Return the (X, Y) coordinate for the center point of the cell that contains the specified text.  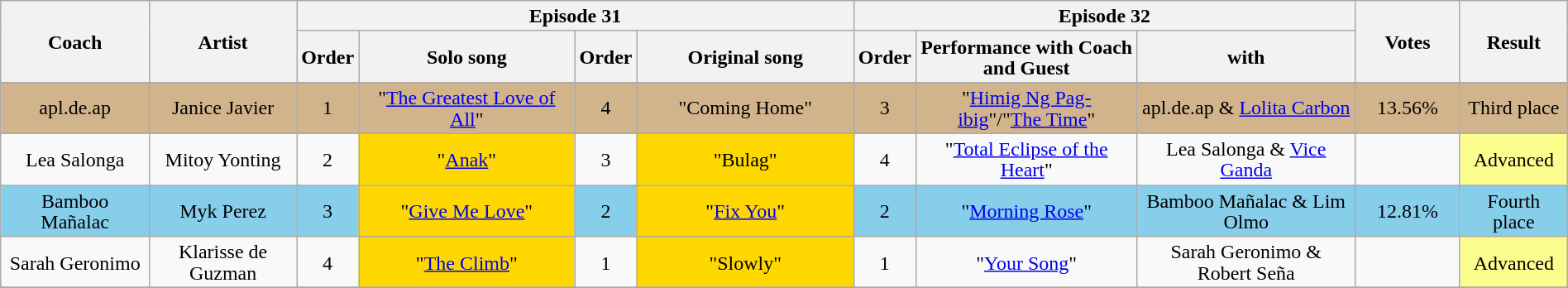
12.81% (1408, 211)
Klarisse de Guzman (223, 262)
Episode 32 (1104, 17)
"Coming Home" (745, 108)
Bamboo Mañalac (75, 211)
Sarah Geronimo & Robert Seña (1245, 262)
"The Climb" (466, 262)
Artist (223, 41)
"Total Eclipse of the Heart" (1026, 159)
Fourth place (1513, 211)
"The Greatest Love of All" (466, 108)
Solo song (466, 56)
Mitoy Yonting (223, 159)
Original song (745, 56)
with (1245, 56)
Bamboo Mañalac & Lim Olmo (1245, 211)
Third place (1513, 108)
"Bulag" (745, 159)
"Himig Ng Pag-ibig"/"The Time" (1026, 108)
Janice Javier (223, 108)
Coach (75, 41)
"Slowly" (745, 262)
apl.de.ap & Lolita Carbon (1245, 108)
Votes (1408, 41)
Myk Perez (223, 211)
Sarah Geronimo (75, 262)
Result (1513, 41)
Episode 31 (576, 17)
13.56% (1408, 108)
Lea Salonga (75, 159)
Lea Salonga & Vice Ganda (1245, 159)
"Your Song" (1026, 262)
"Morning Rose" (1026, 211)
apl.de.ap (75, 108)
"Fix You" (745, 211)
"Anak" (466, 159)
"Give Me Love" (466, 211)
Performance with Coach and Guest (1026, 56)
